Search for the cell housing the specified text and yield its (X, Y) center coordinate. 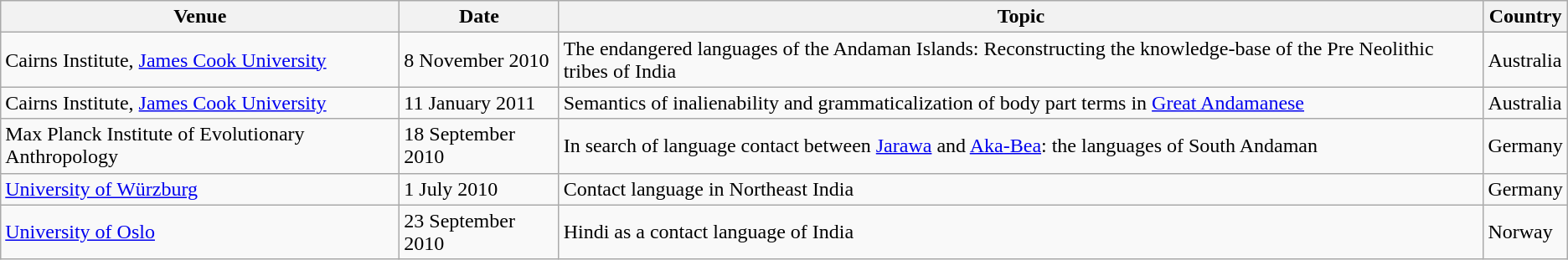
Date (479, 17)
Semantics of inalienability and grammaticalization of body part terms in Great Andamanese (1021, 103)
18 September 2010 (479, 145)
8 November 2010 (479, 60)
Norway (1525, 232)
Max Planck Institute of Evolutionary Anthropology (200, 145)
Hindi as a contact language of India (1021, 232)
University of Würzburg (200, 189)
Venue (200, 17)
The endangered languages of the Andaman Islands: Reconstructing the knowledge-base of the Pre Neolithic tribes of India (1021, 60)
1 July 2010 (479, 189)
11 January 2011 (479, 103)
23 September 2010 (479, 232)
Contact language in Northeast India (1021, 189)
Topic (1021, 17)
University of Oslo (200, 232)
In search of language contact between Jarawa and Aka-Bea: the languages of South Andaman (1021, 145)
Country (1525, 17)
